Provide the (X, Y) coordinate of the cell's center where the given text is located.  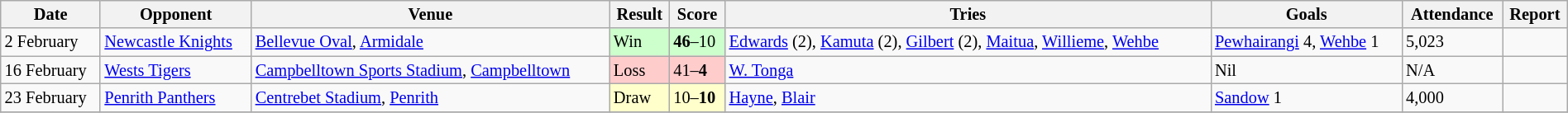
4,000 (1452, 97)
Newcastle Knights (175, 42)
Date (51, 14)
Opponent (175, 14)
16 February (51, 70)
10–10 (696, 97)
Wests Tigers (175, 70)
Tries (968, 14)
Pewhairangi 4, Wehbe 1 (1307, 42)
2 February (51, 42)
Hayne, Blair (968, 97)
5,023 (1452, 42)
23 February (51, 97)
Edwards (2), Kamuta (2), Gilbert (2), Maitua, Willieme, Wehbe (968, 42)
Centrebet Stadium, Penrith (430, 97)
Score (696, 14)
Bellevue Oval, Armidale (430, 42)
Venue (430, 14)
Sandow 1 (1307, 97)
Nil (1307, 70)
N/A (1452, 70)
Attendance (1452, 14)
Result (639, 14)
Campbelltown Sports Stadium, Campbelltown (430, 70)
Loss (639, 70)
Win (639, 42)
41–4 (696, 70)
Goals (1307, 14)
W. Tonga (968, 70)
Draw (639, 97)
Report (1535, 14)
46–10 (696, 42)
Penrith Panthers (175, 97)
